Extract the (X, Y) coordinate from the center of the cell holding the provided text.  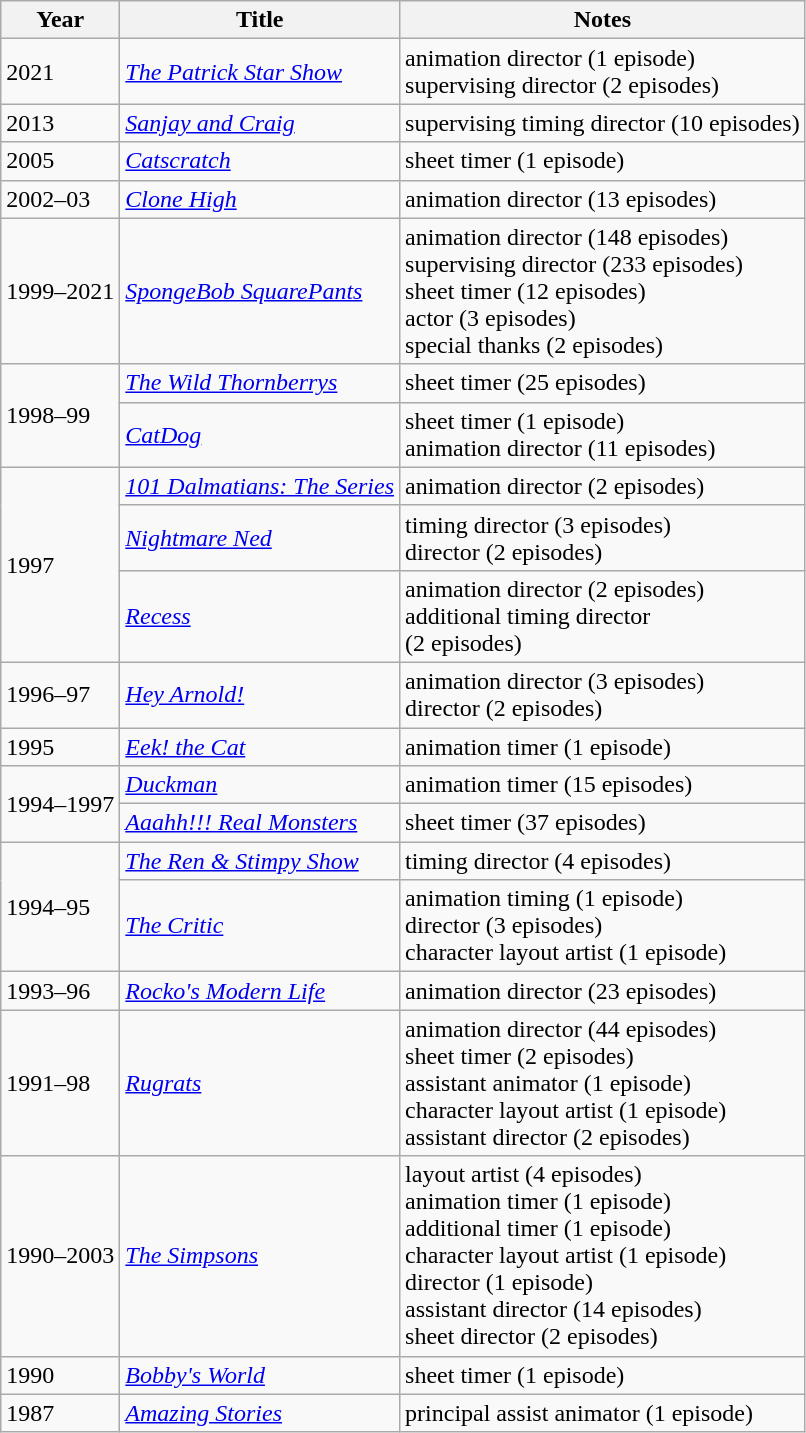
Year (60, 20)
animation timer (15 episodes) (603, 785)
Catscratch (260, 161)
CatDog (260, 434)
animation director (13 episodes) (603, 199)
1997 (60, 564)
Title (260, 20)
SpongeBob SquarePants (260, 291)
timing director (4 episodes) (603, 861)
1994–95 (60, 907)
The Wild Thornberrys (260, 383)
Sanjay and Craig (260, 123)
Rugrats (260, 1083)
2002–03 (60, 199)
1998–99 (60, 416)
animation director (3 episodes)director (2 episodes) (603, 694)
The Ren & Stimpy Show (260, 861)
animation director (2 episodes)additional timing director(2 episodes) (603, 616)
Bobby's World (260, 1375)
animation director (2 episodes) (603, 486)
animation timer (1 episode) (603, 747)
1990–2003 (60, 1256)
animation timing (1 episode)director (3 episodes)character layout artist (1 episode) (603, 926)
The Patrick Star Show (260, 72)
Notes (603, 20)
animation director (1 episode)supervising director (2 episodes) (603, 72)
animation director (148 episodes)supervising director (233 episodes)sheet timer (12 episodes)actor (3 episodes)special thanks (2 episodes) (603, 291)
Duckman (260, 785)
The Simpsons (260, 1256)
Eek! the Cat (260, 747)
1996–97 (60, 694)
principal assist animator (1 episode) (603, 1413)
timing director (3 episodes)director (2 episodes) (603, 538)
1990 (60, 1375)
1993–96 (60, 991)
sheet timer (1 episode)animation director (11 episodes) (603, 434)
Clone High (260, 199)
Rocko's Modern Life (260, 991)
The Critic (260, 926)
sheet timer (25 episodes) (603, 383)
1994–1997 (60, 804)
sheet timer (37 episodes) (603, 823)
animation director (23 episodes) (603, 991)
101 Dalmatians: The Series (260, 486)
1999–2021 (60, 291)
Aaahh!!! Real Monsters (260, 823)
1995 (60, 747)
Recess (260, 616)
Hey Arnold! (260, 694)
2005 (60, 161)
1987 (60, 1413)
Amazing Stories (260, 1413)
2013 (60, 123)
Nightmare Ned (260, 538)
supervising timing director (10 episodes) (603, 123)
2021 (60, 72)
1991–98 (60, 1083)
